Extract the (x, y) coordinate from the center of the cell holding the provided text.  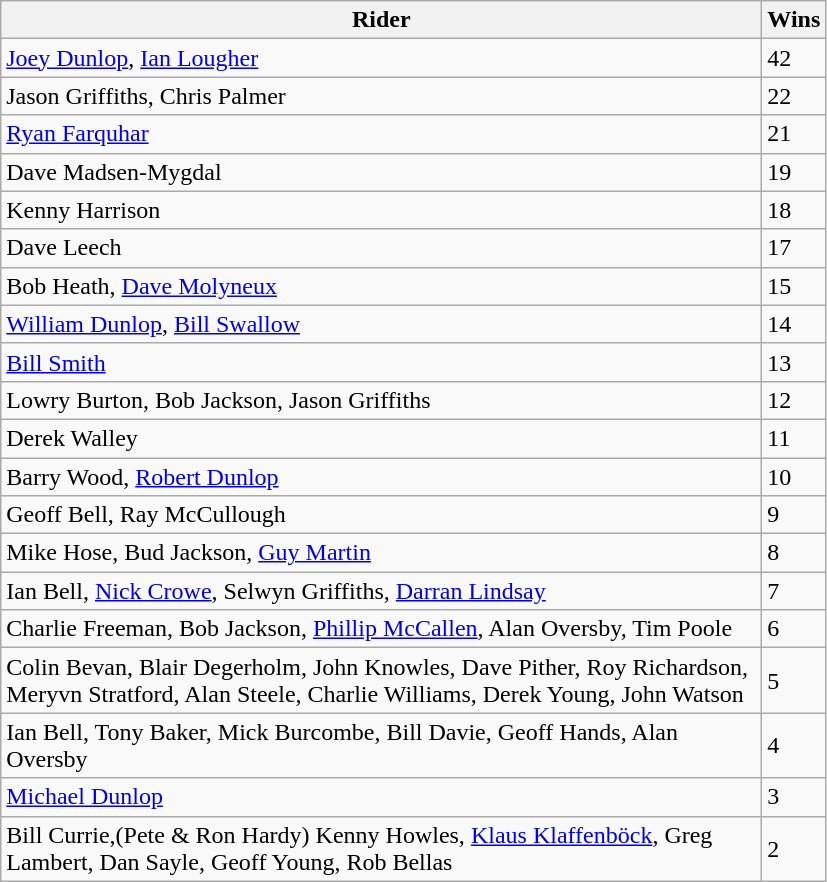
Ian Bell, Nick Crowe, Selwyn Griffiths, Darran Lindsay (382, 591)
Michael Dunlop (382, 797)
Bill Smith (382, 362)
2 (794, 848)
19 (794, 172)
11 (794, 438)
10 (794, 477)
Jason Griffiths, Chris Palmer (382, 96)
Dave Leech (382, 248)
Charlie Freeman, Bob Jackson, Phillip McCallen, Alan Oversby, Tim Poole (382, 629)
9 (794, 515)
Dave Madsen-Mygdal (382, 172)
21 (794, 134)
Barry Wood, Robert Dunlop (382, 477)
18 (794, 210)
Bill Currie,(Pete & Ron Hardy) Kenny Howles, Klaus Klaffenböck, Greg Lambert, Dan Sayle, Geoff Young, Rob Bellas (382, 848)
8 (794, 553)
42 (794, 58)
Geoff Bell, Ray McCullough (382, 515)
Ian Bell, Tony Baker, Mick Burcombe, Bill Davie, Geoff Hands, Alan Oversby (382, 746)
Wins (794, 20)
17 (794, 248)
15 (794, 286)
5 (794, 680)
Ryan Farquhar (382, 134)
Colin Bevan, Blair Degerholm, John Knowles, Dave Pither, Roy Richardson, Meryvn Stratford, Alan Steele, Charlie Williams, Derek Young, John Watson (382, 680)
13 (794, 362)
William Dunlop, Bill Swallow (382, 324)
Lowry Burton, Bob Jackson, Jason Griffiths (382, 400)
12 (794, 400)
Kenny Harrison (382, 210)
Mike Hose, Bud Jackson, Guy Martin (382, 553)
6 (794, 629)
Joey Dunlop, Ian Lougher (382, 58)
14 (794, 324)
Bob Heath, Dave Molyneux (382, 286)
7 (794, 591)
4 (794, 746)
22 (794, 96)
Derek Walley (382, 438)
Rider (382, 20)
3 (794, 797)
